Pinpoint the cell where the given text exists, returning its (X, Y) midpoint coordinate. 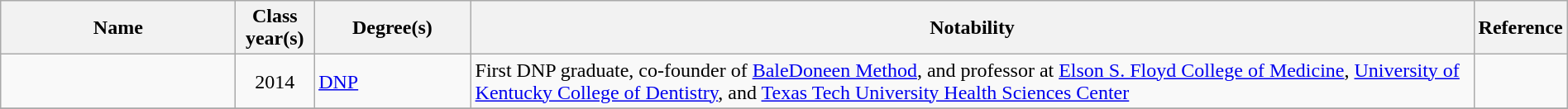
DNP (392, 81)
Degree(s) (392, 28)
Notability (973, 28)
2014 (275, 81)
Class year(s) (275, 28)
Reference (1520, 28)
Name (118, 28)
